For the text-containing cell, return its midpoint in (x, y) coordinate format. 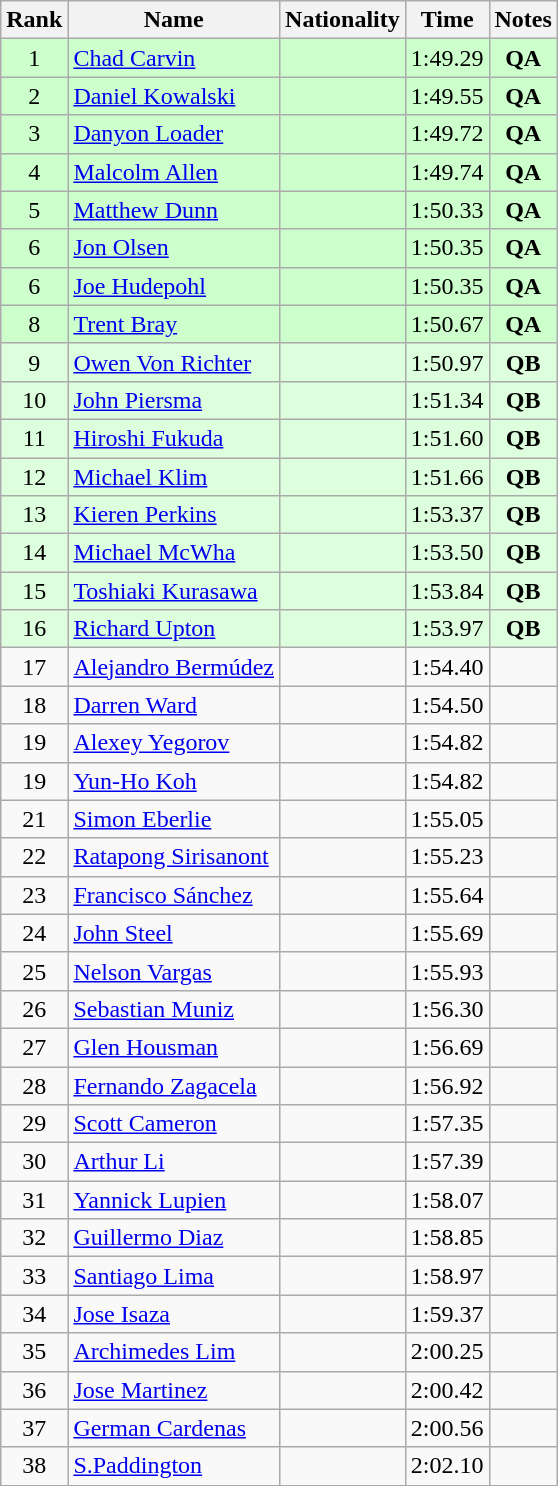
14 (34, 553)
24 (34, 933)
Glen Housman (174, 1047)
28 (34, 1085)
38 (34, 1466)
Danyon Loader (174, 134)
12 (34, 477)
32 (34, 1238)
9 (34, 362)
Joe Hudepohl (174, 286)
2:00.56 (447, 1428)
16 (34, 629)
3 (34, 134)
Matthew Dunn (174, 210)
Daniel Kowalski (174, 96)
Scott Cameron (174, 1124)
Yun-Ho Koh (174, 781)
1:54.50 (447, 705)
23 (34, 895)
1:51.66 (447, 477)
36 (34, 1390)
1:53.50 (447, 553)
Sebastian Muniz (174, 1009)
Santiago Lima (174, 1276)
German Cardenas (174, 1428)
13 (34, 515)
18 (34, 705)
35 (34, 1352)
Kieren Perkins (174, 515)
1:56.69 (447, 1047)
22 (34, 857)
1:59.37 (447, 1314)
Yannick Lupien (174, 1200)
25 (34, 971)
1:49.74 (447, 172)
1:57.39 (447, 1162)
17 (34, 667)
11 (34, 438)
Guillermo Diaz (174, 1238)
1:58.07 (447, 1200)
1:56.30 (447, 1009)
31 (34, 1200)
John Piersma (174, 400)
1 (34, 58)
Archimedes Lim (174, 1352)
Alejandro Bermúdez (174, 667)
Malcolm Allen (174, 172)
Hiroshi Fukuda (174, 438)
34 (34, 1314)
1:53.97 (447, 629)
1:56.92 (447, 1085)
30 (34, 1162)
1:55.69 (447, 933)
Owen Von Richter (174, 362)
5 (34, 210)
Nationality (343, 20)
John Steel (174, 933)
27 (34, 1047)
21 (34, 819)
2:02.10 (447, 1466)
Arthur Li (174, 1162)
Michael Klim (174, 477)
Chad Carvin (174, 58)
2 (34, 96)
1:55.93 (447, 971)
Darren Ward (174, 705)
15 (34, 591)
Simon Eberlie (174, 819)
Name (174, 20)
Fernando Zagacela (174, 1085)
29 (34, 1124)
1:49.72 (447, 134)
Nelson Vargas (174, 971)
1:49.55 (447, 96)
Jose Martinez (174, 1390)
1:51.60 (447, 438)
Alexey Yegorov (174, 743)
Notes (523, 20)
Jose Isaza (174, 1314)
1:55.05 (447, 819)
1:55.23 (447, 857)
S.Paddington (174, 1466)
26 (34, 1009)
1:54.40 (447, 667)
1:57.35 (447, 1124)
1:55.64 (447, 895)
1:51.34 (447, 400)
4 (34, 172)
1:53.37 (447, 515)
2:00.42 (447, 1390)
2:00.25 (447, 1352)
8 (34, 324)
Toshiaki Kurasawa (174, 591)
1:53.84 (447, 591)
Richard Upton (174, 629)
37 (34, 1428)
1:58.97 (447, 1276)
Jon Olsen (174, 248)
1:50.67 (447, 324)
33 (34, 1276)
1:58.85 (447, 1238)
Ratapong Sirisanont (174, 857)
10 (34, 400)
1:50.33 (447, 210)
Rank (34, 20)
Time (447, 20)
1:49.29 (447, 58)
1:50.97 (447, 362)
Trent Bray (174, 324)
Francisco Sánchez (174, 895)
Michael McWha (174, 553)
